Pinpoint the cell where the given text exists, returning its [X, Y] midpoint coordinate. 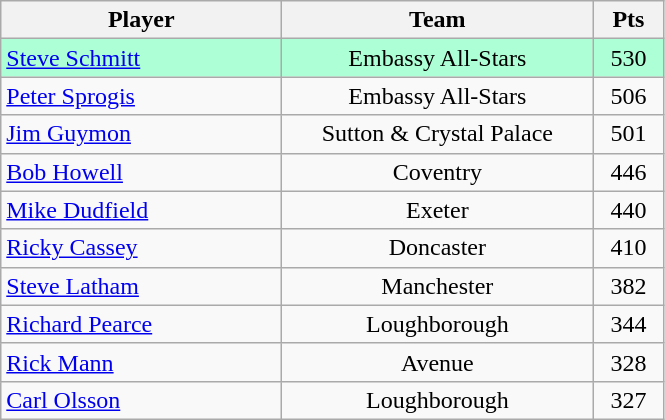
446 [628, 172]
Peter Sprogis [142, 96]
Jim Guymon [142, 134]
Steve Latham [142, 286]
Coventry [438, 172]
Team [438, 20]
410 [628, 248]
328 [628, 362]
Ricky Cassey [142, 248]
344 [628, 324]
Player [142, 20]
Rick Mann [142, 362]
Doncaster [438, 248]
Carl Olsson [142, 400]
Mike Dudfield [142, 210]
Exeter [438, 210]
506 [628, 96]
Pts [628, 20]
Bob Howell [142, 172]
Steve Schmitt [142, 58]
Manchester [438, 286]
530 [628, 58]
327 [628, 400]
Sutton & Crystal Palace [438, 134]
440 [628, 210]
501 [628, 134]
Avenue [438, 362]
382 [628, 286]
Richard Pearce [142, 324]
